Return (X, Y) of the center of cell containing provided text 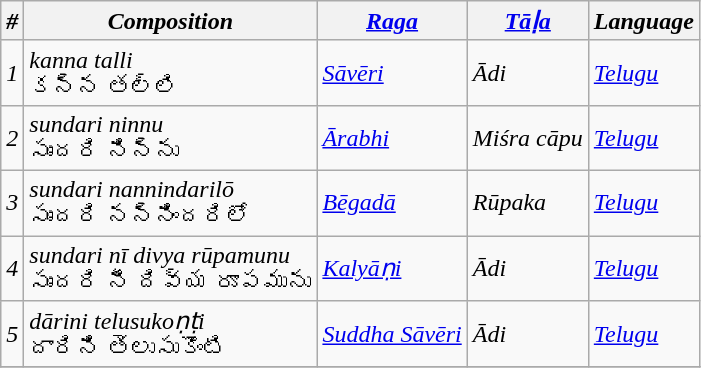
Miśra cāpu (528, 138)
3 (12, 202)
5 (12, 334)
Tāḷa (528, 21)
Raga (392, 21)
Suddha Sāvēri (392, 334)
sundari ninnu సుందరి నిన్ను (170, 138)
sundari nī divya rūpamunu సుందరి నీ దివ్య రూపమును (170, 268)
Composition (170, 21)
# (12, 21)
Sāvēri (392, 72)
4 (12, 268)
Bēgadā (392, 202)
2 (12, 138)
Ārabhi (392, 138)
dārini telusukoṇṭi దారిని తెలుసుకొంటి (170, 334)
kanna talli కన్న తల్లి (170, 72)
Kalyāṇi (392, 268)
sundari nannindarilō సుందరి నన్నిందరిలో (170, 202)
Rūpaka (528, 202)
1 (12, 72)
Language (644, 21)
